Locate the cell with the specified text and output its [X, Y] center coordinate. 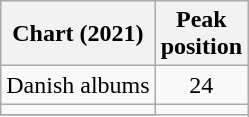
24 [201, 85]
Chart (2021) [78, 34]
Peakposition [201, 34]
Danish albums [78, 85]
